Locate the cell with the specified text and output its [x, y] center coordinate. 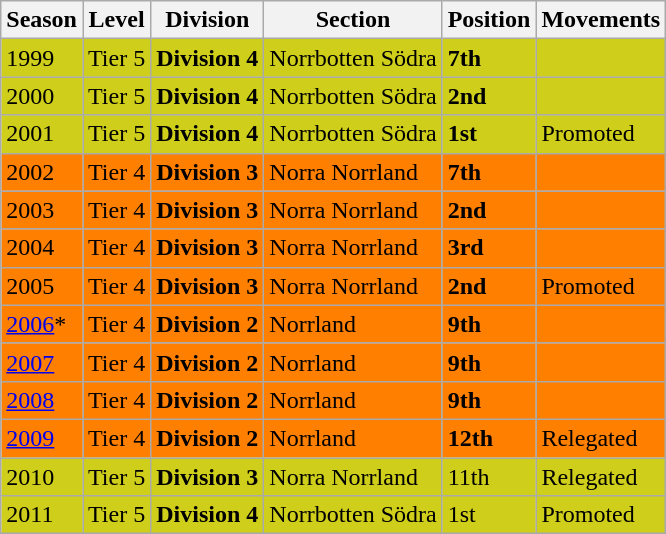
Level [116, 20]
2009 [42, 438]
12th [489, 438]
11th [489, 477]
Position [489, 20]
2008 [42, 400]
2001 [42, 134]
2002 [42, 172]
3rd [489, 248]
1999 [42, 58]
Season [42, 20]
2000 [42, 96]
Section [353, 20]
2007 [42, 362]
2005 [42, 286]
2004 [42, 248]
2006* [42, 324]
2003 [42, 210]
2010 [42, 477]
2011 [42, 515]
Movements [601, 20]
Division [208, 20]
